Capture the cell that displays the provided text and extract its (X, Y) central coordinate. 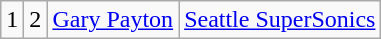
1 (12, 20)
2 (36, 20)
Gary Payton (113, 20)
Seattle SuperSonics (280, 20)
